Scan for the cell matching the given text and deliver its [X, Y] coordinate at center. 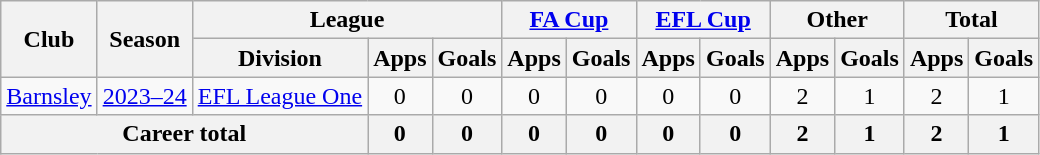
FA Cup [569, 20]
Barnsley [49, 96]
Club [49, 39]
Total [971, 20]
Division [280, 58]
Career total [184, 134]
Season [144, 39]
League [347, 20]
EFL Cup [703, 20]
EFL League One [280, 96]
Other [837, 20]
2023–24 [144, 96]
